Output the [x, y] coordinate of the center of the cell containing the given text.  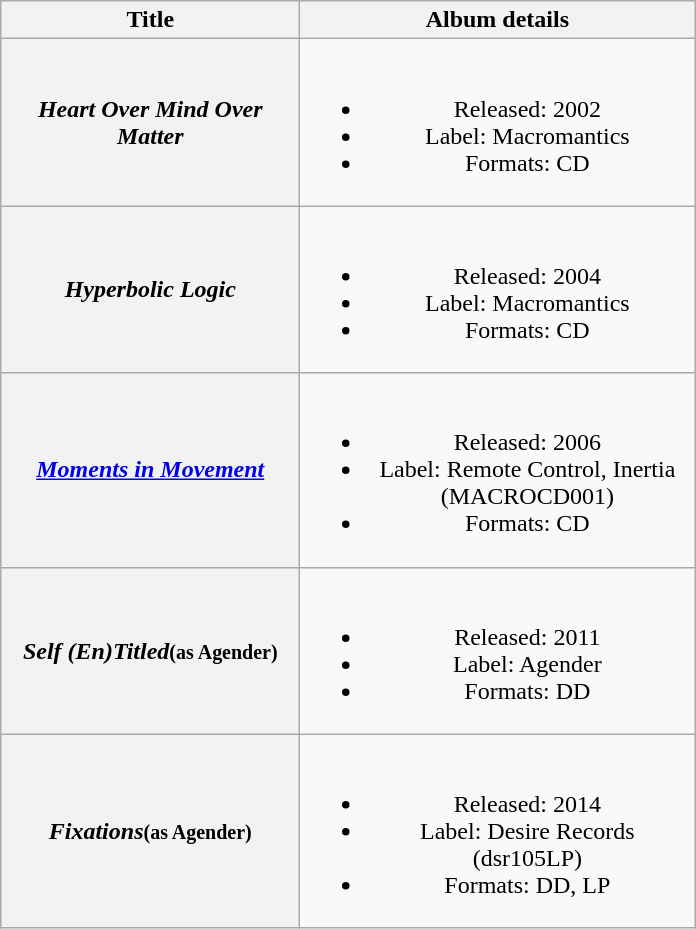
Released: 2011Label: AgenderFormats: DD [498, 650]
Released: 2004Label: MacromanticsFormats: CD [498, 290]
Released: 2002Label: MacromanticsFormats: CD [498, 122]
Title [150, 20]
Moments in Movement [150, 470]
Heart Over Mind Over Matter [150, 122]
Hyperbolic Logic [150, 290]
Fixations(as Agender) [150, 831]
Album details [498, 20]
Self (En)Titled(as Agender) [150, 650]
Released: 2014Label: Desire Records (dsr105LP)Formats: DD, LP [498, 831]
Released: 2006Label: Remote Control, Inertia (MACROCD001)Formats: CD [498, 470]
